Capture the cell that displays the provided text and extract its (x, y) central coordinate. 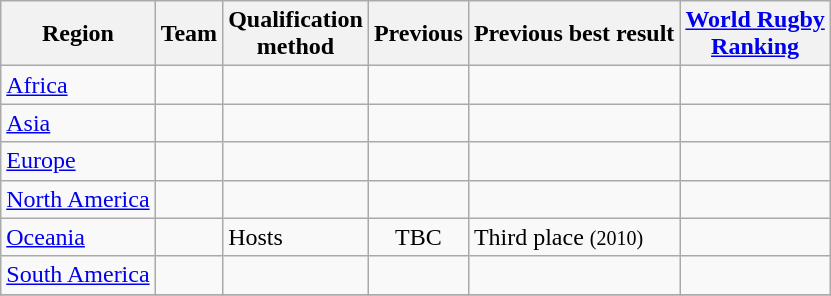
Hosts (296, 237)
Oceania (78, 237)
Europe (78, 161)
Asia (78, 123)
TBC (418, 237)
Team (189, 34)
Third place (2010) (574, 237)
Qualificationmethod (296, 34)
World RugbyRanking (755, 34)
Previous best result (574, 34)
Previous (418, 34)
Region (78, 34)
South America (78, 275)
North America (78, 199)
Africa (78, 85)
